Return [x, y] of the center of cell containing provided text 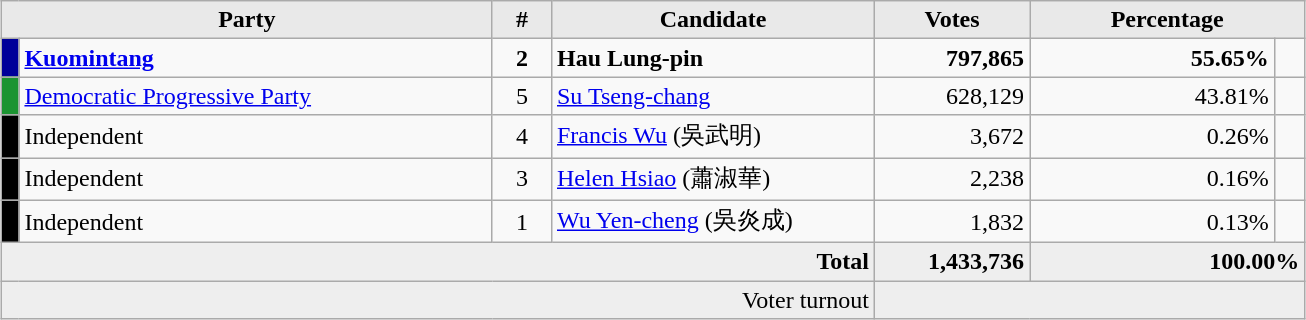
4 [522, 136]
Party [246, 20]
# [522, 20]
Total [438, 262]
2,238 [952, 180]
100.00% [1168, 262]
3,672 [952, 136]
0.16% [1152, 180]
1 [522, 222]
0.13% [1152, 222]
Hau Lung-pin [712, 58]
Democratic Progressive Party [256, 96]
797,865 [952, 58]
Votes [952, 20]
Wu Yen-cheng (吳炎成) [712, 222]
628,129 [952, 96]
Voter turnout [438, 300]
Su Tseng-chang [712, 96]
Helen Hsiao (蕭淑華) [712, 180]
2 [522, 58]
55.65% [1152, 58]
Kuomintang [256, 58]
Candidate [712, 20]
43.81% [1152, 96]
0.26% [1152, 136]
3 [522, 180]
Percentage [1168, 20]
Francis Wu (吳武明) [712, 136]
1,832 [952, 222]
5 [522, 96]
1,433,736 [952, 262]
